Determine the (X, Y) coordinate at the center of the cell enclosing the given text.  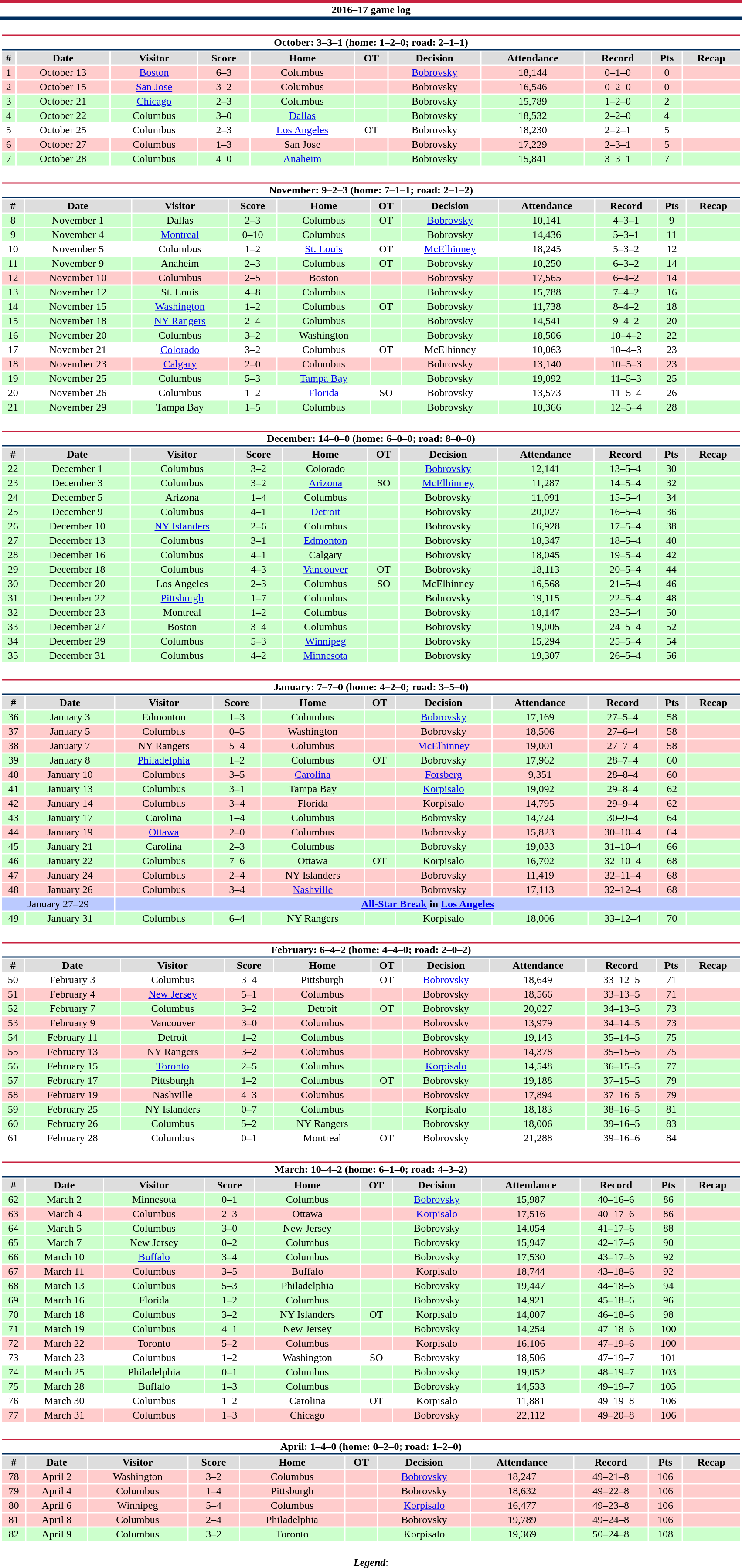
14,054 (531, 1229)
17,565 (547, 278)
18,147 (546, 612)
37–15–5 (622, 1080)
30–9–4 (623, 818)
19,052 (531, 1372)
53 (13, 1023)
February 15 (72, 1066)
15–5–4 (625, 497)
16,928 (546, 526)
13,979 (538, 1023)
20–5–4 (625, 570)
31 (13, 598)
47–19–7 (616, 1358)
49 (13, 918)
January 8 (70, 760)
1–7 (258, 598)
March 11 (64, 1271)
11,091 (546, 497)
18,183 (538, 1109)
1–2–0 (618, 102)
11–5–3 (626, 379)
February 3 (72, 980)
23–5–4 (625, 612)
4–2 (258, 656)
29–8–4 (623, 789)
6–3 (224, 73)
15 (13, 321)
19,033 (540, 847)
November 4 (78, 235)
October 13 (63, 73)
32–11–4 (623, 876)
32–12–4 (623, 889)
19,143 (538, 1038)
69 (13, 1300)
5–3–2 (626, 249)
December 16 (77, 555)
April 8 (57, 1520)
35 (13, 656)
November: 9–2–3 (home: 7–1–1; road: 2–1–2) (371, 190)
96 (668, 1300)
18,632 (522, 1491)
19,789 (522, 1520)
November 18 (78, 321)
January 19 (70, 832)
21–5–4 (625, 584)
40–16–6 (616, 1200)
January 7 (70, 746)
17,229 (533, 144)
February 17 (72, 1080)
February 19 (72, 1095)
February 26 (72, 1124)
Forsberg (444, 774)
59 (13, 1109)
14,921 (531, 1300)
6–4 (237, 918)
18,247 (522, 1477)
November 29 (78, 407)
94 (668, 1286)
18,347 (546, 541)
11,287 (546, 483)
19,005 (546, 627)
39–16–6 (622, 1138)
March 7 (64, 1242)
October 22 (63, 115)
March 4 (64, 1214)
March: 10–4–2 (home: 6–1–0; road: 4–3–2) (371, 1170)
47–18–6 (616, 1329)
0–2 (229, 1242)
21 (13, 407)
March 2 (64, 1200)
46–18–6 (616, 1315)
December 5 (77, 497)
March 30 (64, 1401)
January 10 (70, 774)
61 (13, 1138)
2–2–0 (618, 115)
16,568 (546, 584)
18,532 (533, 115)
37 (13, 732)
18,245 (547, 249)
41–17–6 (616, 1229)
14,533 (531, 1386)
March 28 (64, 1386)
March 18 (64, 1315)
18,144 (533, 73)
49–23–8 (611, 1506)
83 (671, 1124)
35–14–5 (622, 1038)
11,738 (547, 306)
36–15–5 (622, 1066)
9,351 (540, 774)
13,573 (547, 393)
10,366 (547, 407)
January 24 (70, 876)
78 (14, 1477)
January 5 (70, 732)
34–13–5 (622, 1009)
2–6 (258, 526)
8 (13, 220)
0–2–0 (618, 87)
55 (13, 1052)
3–3–1 (618, 159)
January 3 (70, 717)
10–4–3 (626, 350)
0–10 (252, 235)
28–7–4 (623, 760)
57 (13, 1080)
0–7 (249, 1109)
April 9 (57, 1534)
15,947 (531, 1242)
February 25 (72, 1109)
40–17–6 (616, 1214)
13,140 (547, 364)
December 23 (77, 612)
November 20 (78, 335)
15,841 (533, 159)
October 25 (63, 130)
17,962 (540, 760)
98 (668, 1315)
14,254 (531, 1329)
17–5–4 (625, 526)
November 23 (78, 364)
105 (668, 1386)
67 (13, 1271)
21,288 (538, 1138)
45–18–6 (616, 1300)
December: 14–0–0 (home: 6–0–0; road: 8–0–0) (371, 438)
49–20–8 (616, 1415)
January 14 (70, 803)
49–24–8 (611, 1520)
10–4–2 (626, 335)
October 27 (63, 144)
6 (9, 144)
22–5–4 (625, 598)
17,516 (531, 1214)
17,169 (540, 717)
49–19–7 (616, 1386)
October: 3–3–1 (home: 1–2–0; road: 2–1–1) (371, 43)
January 13 (70, 789)
December 10 (77, 526)
March 10 (64, 1257)
2016–17 game log (371, 10)
15,294 (546, 641)
13 (13, 292)
14,724 (540, 818)
17,530 (531, 1257)
0–1–0 (618, 73)
November 26 (78, 393)
February 11 (72, 1038)
31–10–4 (623, 847)
82 (14, 1534)
19 (13, 379)
108 (665, 1534)
November 10 (78, 278)
12–5–4 (626, 407)
16–5–4 (625, 512)
90 (668, 1242)
63 (13, 1214)
51 (13, 994)
50–24–8 (611, 1534)
December 13 (77, 541)
49–19–8 (616, 1401)
101 (668, 1358)
19,447 (531, 1286)
March 25 (64, 1372)
17 (13, 350)
10,063 (547, 350)
January 31 (70, 918)
14,378 (538, 1052)
8–4–2 (626, 306)
10,141 (547, 220)
1–5 (252, 407)
All-Star Break in Los Angeles (428, 904)
December 22 (77, 598)
16,477 (522, 1506)
18,230 (533, 130)
84 (671, 1138)
25–5–4 (625, 641)
33–13–5 (622, 994)
5–3–1 (626, 235)
December 18 (77, 570)
January 22 (70, 861)
November 1 (78, 220)
November 5 (78, 249)
March 23 (64, 1358)
4–8 (252, 292)
35–15–5 (622, 1052)
February 9 (72, 1023)
February 13 (72, 1052)
11,881 (531, 1401)
15,788 (547, 292)
16,106 (531, 1344)
November 21 (78, 350)
43–18–6 (616, 1271)
14,795 (540, 803)
March 13 (64, 1286)
March 31 (64, 1415)
14–5–4 (625, 483)
7–6 (237, 861)
March 22 (64, 1344)
47–19–6 (616, 1344)
January 21 (70, 847)
27–5–4 (623, 717)
18,649 (538, 980)
10–5–3 (626, 364)
December 31 (77, 656)
19–5–4 (625, 555)
44–18–6 (616, 1286)
1 (9, 73)
11–5–4 (626, 393)
88 (668, 1229)
24–5–4 (625, 627)
December 20 (77, 584)
January 26 (70, 889)
19,001 (540, 746)
13–5–4 (625, 468)
72 (13, 1344)
27 (13, 541)
33–12–5 (622, 980)
January 17 (70, 818)
15,789 (533, 102)
29 (13, 570)
22,112 (531, 1415)
April: 1–4–0 (home: 0–2–0; road: 1–2–0) (371, 1447)
2–3–1 (618, 144)
26–5–4 (625, 656)
49–21–8 (611, 1477)
103 (668, 1372)
November 9 (78, 264)
November 12 (78, 292)
39 (13, 760)
March 19 (64, 1329)
5–1 (249, 994)
45 (13, 847)
14,436 (547, 235)
April 4 (57, 1491)
February: 6–4–2 (home: 4–4–0; road: 2–0–2) (371, 950)
19,188 (538, 1080)
October 21 (63, 102)
28–8–4 (623, 774)
29–9–4 (623, 803)
24 (13, 497)
19,307 (546, 656)
39–16–5 (622, 1124)
47 (13, 876)
10,250 (547, 264)
49–22–8 (611, 1491)
17,894 (538, 1095)
15,987 (531, 1200)
16,702 (540, 861)
19,115 (546, 598)
18,113 (546, 570)
December 27 (77, 627)
0–5 (237, 732)
February 4 (72, 994)
18,744 (531, 1271)
3 (9, 102)
16,546 (533, 87)
65 (13, 1242)
27–7–4 (623, 746)
December 3 (77, 483)
April 2 (57, 1477)
December 9 (77, 512)
2–2–1 (618, 130)
March 5 (64, 1229)
38–16–5 (622, 1109)
15,823 (540, 832)
April 6 (57, 1506)
30–10–4 (623, 832)
34–14–5 (622, 1023)
37–16–5 (622, 1095)
October 15 (63, 87)
43 (13, 818)
6–4–2 (626, 278)
December 29 (77, 641)
January: 7–7–0 (home: 4–2–0; road: 3–5–0) (371, 687)
27–6–4 (623, 732)
41 (13, 789)
January 27–29 (58, 904)
6–3–2 (626, 264)
17,113 (540, 889)
4–3–1 (626, 220)
12,141 (546, 468)
December 1 (77, 468)
33–12–4 (623, 918)
18,566 (538, 994)
74 (13, 1372)
18,045 (546, 555)
19,369 (522, 1534)
14,548 (538, 1066)
7–4–2 (626, 292)
32–10–4 (623, 861)
14,541 (547, 321)
43–17–6 (616, 1257)
November 15 (78, 306)
18–5–4 (625, 541)
November 25 (78, 379)
42–17–6 (616, 1242)
33 (13, 627)
February 28 (72, 1138)
80 (14, 1506)
11,419 (540, 876)
February 7 (72, 1009)
4–0 (224, 159)
48–19–7 (616, 1372)
March 16 (64, 1300)
76 (13, 1401)
October 28 (63, 159)
14,007 (531, 1315)
10 (13, 249)
9–4–2 (626, 321)
